Locate the cell with the specified text and output its [X, Y] center coordinate. 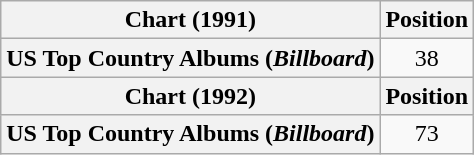
Chart (1991) [190, 20]
38 [427, 58]
73 [427, 134]
Chart (1992) [190, 96]
